Find where the given text appears and provide that cell's center as (X, Y) coordinate. 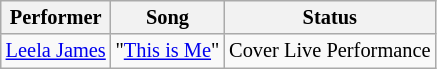
"This is Me" (168, 51)
Leela James (56, 51)
Cover Live Performance (330, 51)
Performer (56, 17)
Status (330, 17)
Song (168, 17)
